Locate the cell with the specified text and output its (X, Y) center coordinate. 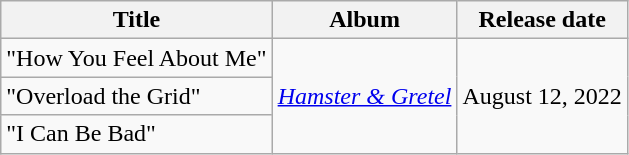
Hamster & Gretel (364, 96)
Title (136, 20)
"I Can Be Bad" (136, 134)
August 12, 2022 (542, 96)
"Overload the Grid" (136, 96)
Album (364, 20)
Release date (542, 20)
"How You Feel About Me" (136, 58)
